Detect which cell encompasses the target text, then output its (X, Y) center coordinate. 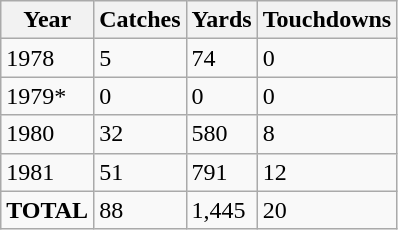
1978 (48, 58)
580 (222, 134)
1980 (48, 134)
791 (222, 172)
32 (140, 134)
Year (48, 20)
12 (327, 172)
Touchdowns (327, 20)
88 (140, 210)
1979* (48, 96)
Yards (222, 20)
51 (140, 172)
1,445 (222, 210)
74 (222, 58)
20 (327, 210)
5 (140, 58)
Catches (140, 20)
8 (327, 134)
TOTAL (48, 210)
1981 (48, 172)
